Return (X, Y) of the center of cell containing provided text 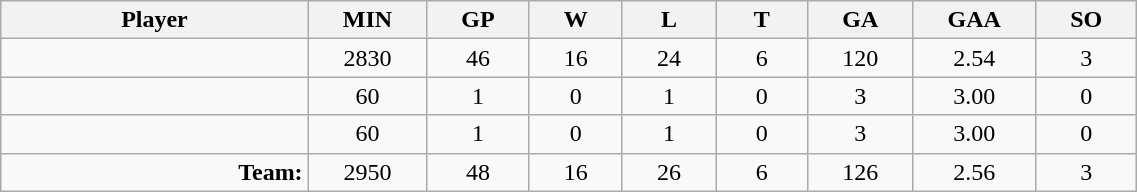
W (576, 20)
GA (860, 20)
46 (478, 58)
GP (478, 20)
2.54 (974, 58)
SO (1086, 20)
T (762, 20)
24 (668, 58)
MIN (368, 20)
26 (668, 172)
GAA (974, 20)
Team: (154, 172)
2950 (368, 172)
2830 (368, 58)
L (668, 20)
48 (478, 172)
2.56 (974, 172)
120 (860, 58)
126 (860, 172)
Player (154, 20)
